Return the [X, Y] coordinate for the center point of the cell that contains the specified text.  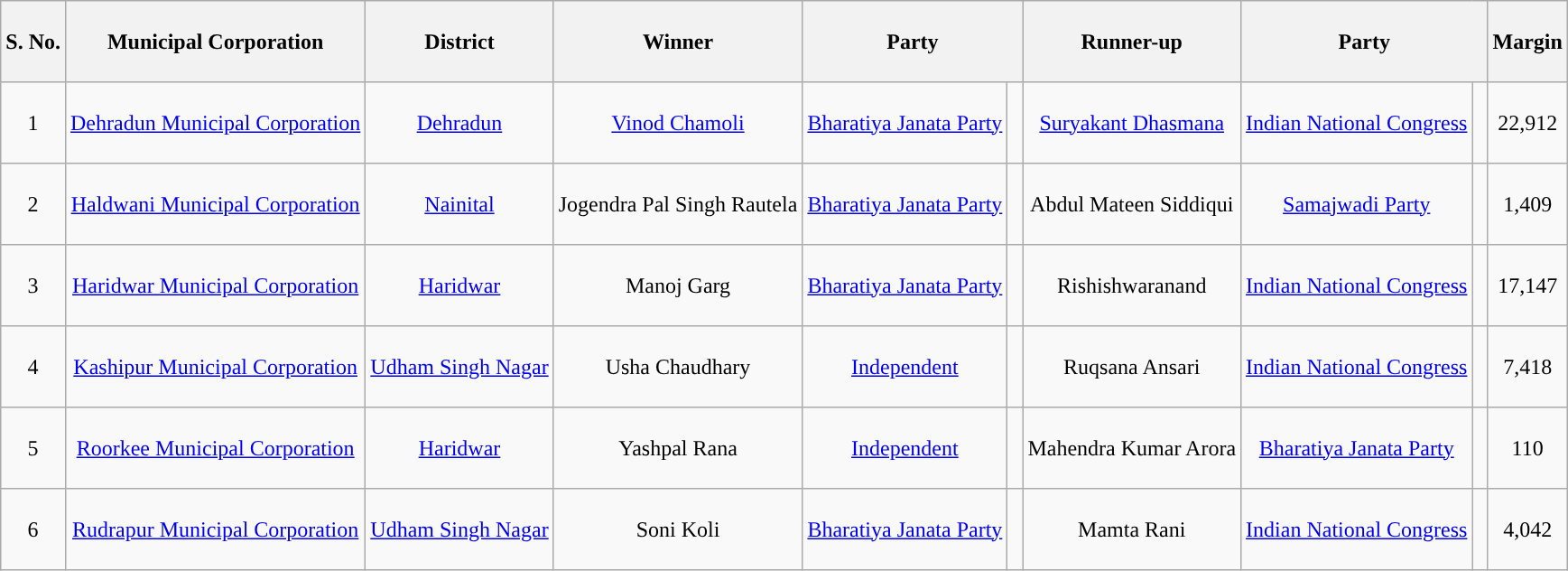
3 [33, 285]
Manoj Garg [678, 285]
Kashipur Municipal Corporation [215, 367]
Vinod Chamoli [678, 123]
Dehradun [459, 123]
6 [33, 529]
Yashpal Rana [678, 448]
17,147 [1527, 285]
S. No. [33, 42]
Abdul Mateen Siddiqui [1132, 204]
Usha Chaudhary [678, 367]
Nainital [459, 204]
4,042 [1527, 529]
Mahendra Kumar Arora [1132, 448]
4 [33, 367]
Margin [1527, 42]
7,418 [1527, 367]
1 [33, 123]
Winner [678, 42]
110 [1527, 448]
Haldwani Municipal Corporation [215, 204]
22,912 [1527, 123]
1,409 [1527, 204]
Rudrapur Municipal Corporation [215, 529]
Rishishwaranand [1132, 285]
Dehradun Municipal Corporation [215, 123]
Runner-up [1132, 42]
Haridwar Municipal Corporation [215, 285]
2 [33, 204]
Suryakant Dhasmana [1132, 123]
Jogendra Pal Singh Rautela [678, 204]
Roorkee Municipal Corporation [215, 448]
Samajwadi Party [1357, 204]
Soni Koli [678, 529]
Municipal Corporation [215, 42]
Mamta Rani [1132, 529]
5 [33, 448]
Ruqsana Ansari [1132, 367]
District [459, 42]
